Detect which cell encompasses the target text, then output its [x, y] center coordinate. 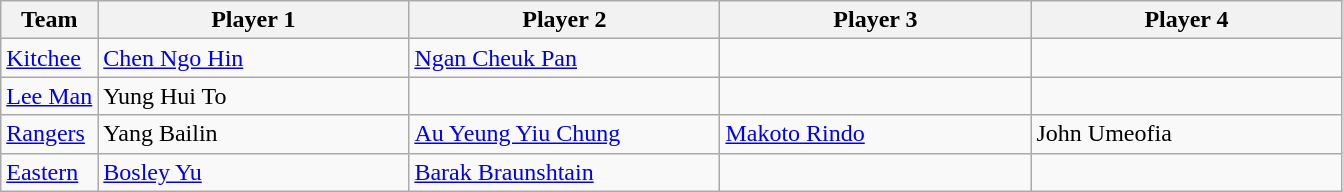
Au Yeung Yiu Chung [564, 134]
Yang Bailin [254, 134]
Chen Ngo Hin [254, 58]
Player 1 [254, 20]
John Umeofia [1186, 134]
Lee Man [50, 96]
Team [50, 20]
Barak Braunshtain [564, 172]
Yung Hui To [254, 96]
Ngan Cheuk Pan [564, 58]
Makoto Rindo [876, 134]
Rangers [50, 134]
Kitchee [50, 58]
Bosley Yu [254, 172]
Player 3 [876, 20]
Eastern [50, 172]
Player 4 [1186, 20]
Player 2 [564, 20]
